Locate the cell with the specified text and output its (X, Y) center coordinate. 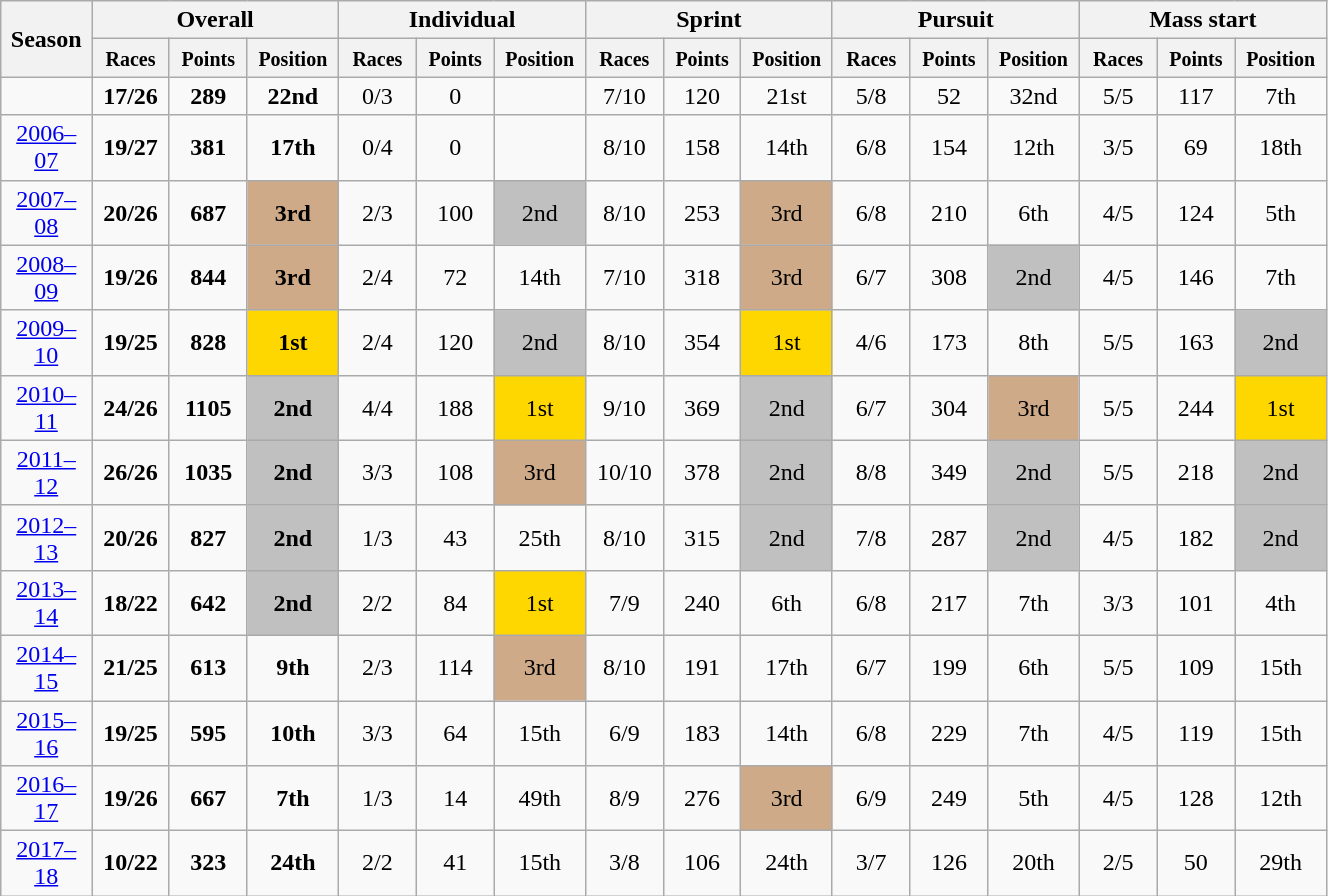
Mass start (1202, 20)
109 (1196, 668)
2010–11 (46, 408)
2015–16 (46, 732)
Individual (462, 20)
613 (208, 668)
2013–14 (46, 602)
Season (46, 39)
240 (702, 602)
Sprint (708, 20)
173 (949, 342)
188 (455, 408)
14 (455, 798)
106 (702, 864)
217 (949, 602)
369 (702, 408)
8/9 (624, 798)
24/26 (131, 408)
8/8 (871, 472)
5/8 (871, 96)
64 (455, 732)
289 (208, 96)
26/26 (131, 472)
10/22 (131, 864)
18th (1281, 148)
19/27 (131, 148)
323 (208, 864)
72 (455, 278)
50 (1196, 864)
126 (949, 864)
22nd (292, 96)
354 (702, 342)
2008–09 (46, 278)
9th (292, 668)
276 (702, 798)
210 (949, 212)
154 (949, 148)
0/3 (378, 96)
182 (1196, 538)
20th (1034, 864)
52 (949, 96)
7/9 (624, 602)
32nd (1034, 96)
2/5 (1118, 864)
304 (949, 408)
3/5 (1118, 148)
229 (949, 732)
117 (1196, 96)
146 (1196, 278)
10th (292, 732)
199 (949, 668)
124 (1196, 212)
8th (1034, 342)
4th (1281, 602)
2014–15 (46, 668)
2009–10 (46, 342)
114 (455, 668)
253 (702, 212)
381 (208, 148)
21/25 (131, 668)
101 (1196, 602)
119 (1196, 732)
827 (208, 538)
1035 (208, 472)
100 (455, 212)
Pursuit (956, 20)
0/4 (378, 148)
844 (208, 278)
128 (1196, 798)
108 (455, 472)
315 (702, 538)
21st (786, 96)
2011–12 (46, 472)
69 (1196, 148)
667 (208, 798)
4/6 (871, 342)
191 (702, 668)
183 (702, 732)
49th (540, 798)
244 (1196, 408)
25th (540, 538)
318 (702, 278)
2006–07 (46, 148)
41 (455, 864)
18/22 (131, 602)
2007–08 (46, 212)
43 (455, 538)
595 (208, 732)
158 (702, 148)
828 (208, 342)
349 (949, 472)
378 (702, 472)
287 (949, 538)
Overall (216, 20)
642 (208, 602)
9/10 (624, 408)
4/4 (378, 408)
29th (1281, 864)
17/26 (131, 96)
2012–13 (46, 538)
3/8 (624, 864)
163 (1196, 342)
7/8 (871, 538)
687 (208, 212)
10/10 (624, 472)
2017–18 (46, 864)
218 (1196, 472)
249 (949, 798)
308 (949, 278)
2016–17 (46, 798)
1105 (208, 408)
3/7 (871, 864)
84 (455, 602)
